Locate the cell with the specified text and output its [X, Y] center coordinate. 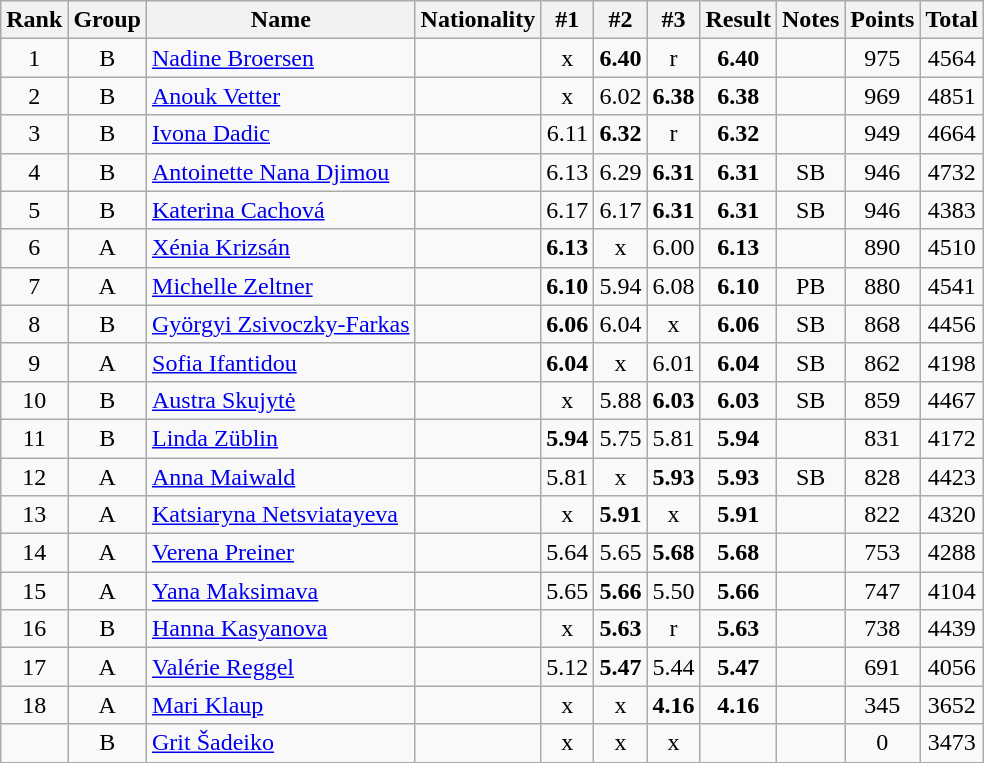
PB [810, 286]
13 [34, 515]
3 [34, 134]
822 [882, 515]
5.44 [674, 667]
2 [34, 96]
890 [882, 248]
4 [34, 172]
Michelle Zeltner [282, 286]
4198 [952, 362]
859 [882, 400]
5.50 [674, 591]
Group [108, 20]
4510 [952, 248]
Anna Maiwald [282, 477]
3473 [952, 743]
969 [882, 96]
#3 [674, 20]
Points [882, 20]
Mari Klaup [282, 705]
Yana Maksimava [282, 591]
11 [34, 438]
17 [34, 667]
Anouk Vetter [282, 96]
4467 [952, 400]
18 [34, 705]
15 [34, 591]
4288 [952, 553]
4423 [952, 477]
691 [882, 667]
862 [882, 362]
738 [882, 629]
#2 [620, 20]
4541 [952, 286]
Nationality [478, 20]
831 [882, 438]
4320 [952, 515]
4056 [952, 667]
5 [34, 210]
Rank [34, 20]
6.01 [674, 362]
Grit Šadeiko [282, 743]
747 [882, 591]
1 [34, 58]
Linda Züblin [282, 438]
6.02 [620, 96]
14 [34, 553]
Katerina Cachová [282, 210]
4104 [952, 591]
3652 [952, 705]
12 [34, 477]
4732 [952, 172]
6 [34, 248]
Ivona Dadic [282, 134]
Györgyi Zsivoczky-Farkas [282, 324]
0 [882, 743]
Name [282, 20]
Notes [810, 20]
5.64 [568, 553]
753 [882, 553]
4439 [952, 629]
345 [882, 705]
Result [738, 20]
949 [882, 134]
10 [34, 400]
Nadine Broersen [282, 58]
Antoinette Nana Djimou [282, 172]
8 [34, 324]
Xénia Krizsán [282, 248]
16 [34, 629]
Valérie Reggel [282, 667]
7 [34, 286]
4172 [952, 438]
975 [882, 58]
Sofia Ifantidou [282, 362]
6.08 [674, 286]
Verena Preiner [282, 553]
4456 [952, 324]
868 [882, 324]
828 [882, 477]
Austra Skujytė [282, 400]
880 [882, 286]
4851 [952, 96]
4383 [952, 210]
6.11 [568, 134]
5.75 [620, 438]
#1 [568, 20]
5.12 [568, 667]
6.29 [620, 172]
Katsiaryna Netsviatayeva [282, 515]
Total [952, 20]
6.00 [674, 248]
9 [34, 362]
Hanna Kasyanova [282, 629]
5.88 [620, 400]
4564 [952, 58]
4664 [952, 134]
